Find where the given text appears and provide that cell's center as [X, Y] coordinate. 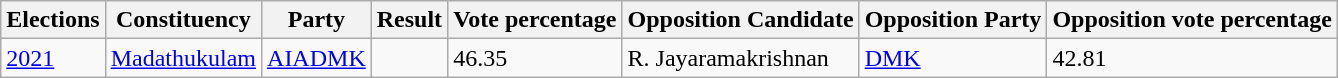
DMK [953, 58]
2021 [53, 58]
42.81 [1192, 58]
Party [317, 20]
Madathukulam [183, 58]
Opposition Candidate [740, 20]
Constituency [183, 20]
Opposition Party [953, 20]
AIADMK [317, 58]
Opposition vote percentage [1192, 20]
R. Jayaramakrishnan [740, 58]
Result [409, 20]
46.35 [535, 58]
Vote percentage [535, 20]
Elections [53, 20]
